Search for the cell housing the specified text and yield its [X, Y] center coordinate. 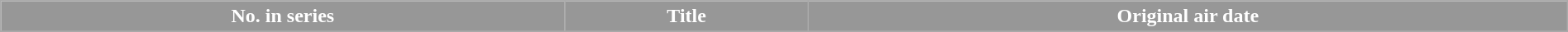
No. in series [283, 16]
Title [686, 16]
Original air date [1188, 16]
